Pinpoint the cell where the given text exists, returning its (X, Y) midpoint coordinate. 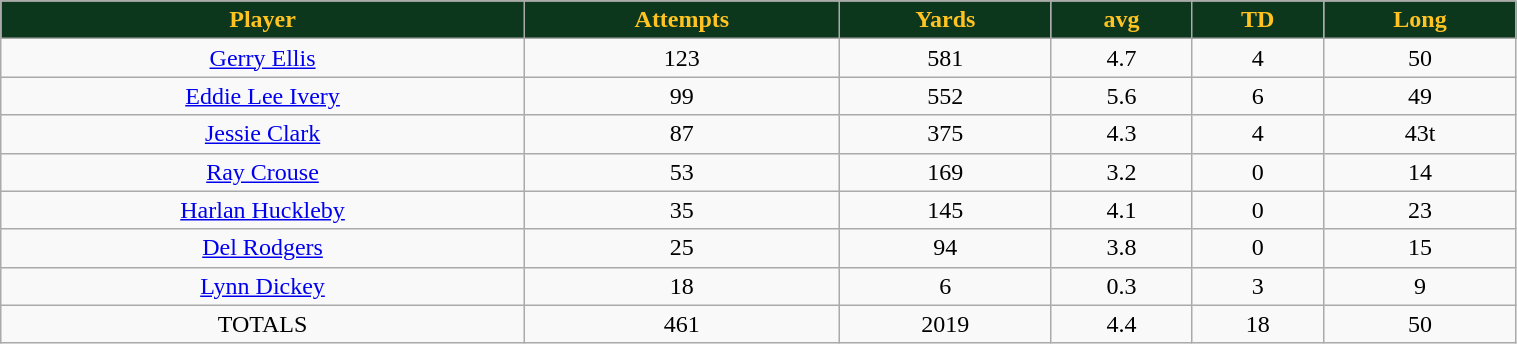
14 (1420, 172)
3 (1258, 286)
43t (1420, 134)
Del Rodgers (263, 248)
Gerry Ellis (263, 58)
461 (682, 324)
375 (945, 134)
94 (945, 248)
9 (1420, 286)
TD (1258, 20)
25 (682, 248)
Player (263, 20)
4.3 (1121, 134)
avg (1121, 20)
87 (682, 134)
2019 (945, 324)
Jessie Clark (263, 134)
4.1 (1121, 210)
581 (945, 58)
0.3 (1121, 286)
4.4 (1121, 324)
3.2 (1121, 172)
Harlan Huckleby (263, 210)
Eddie Lee Ivery (263, 96)
Attempts (682, 20)
552 (945, 96)
53 (682, 172)
169 (945, 172)
Yards (945, 20)
49 (1420, 96)
15 (1420, 248)
145 (945, 210)
TOTALS (263, 324)
123 (682, 58)
5.6 (1121, 96)
3.8 (1121, 248)
Ray Crouse (263, 172)
99 (682, 96)
4.7 (1121, 58)
23 (1420, 210)
35 (682, 210)
Lynn Dickey (263, 286)
Long (1420, 20)
